Find where the given text appears and provide that cell's center as [x, y] coordinate. 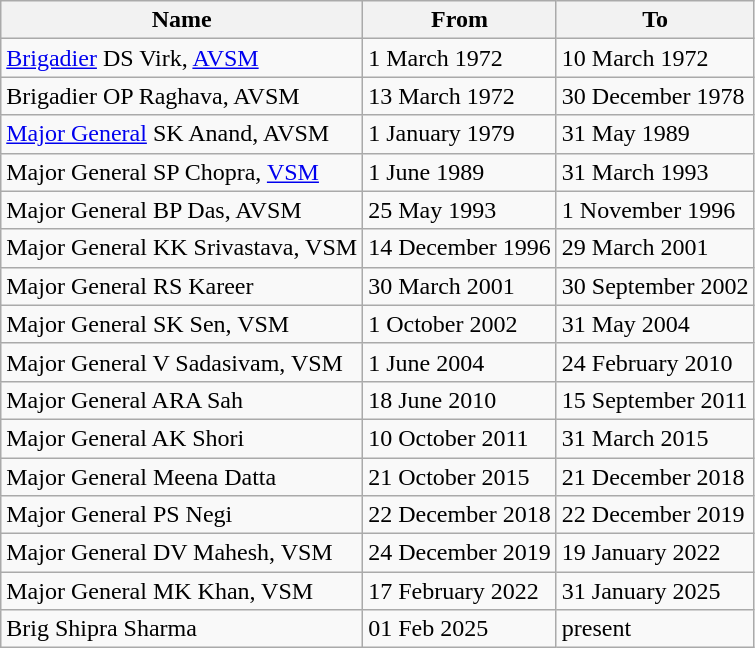
Major General BP Das, AVSM [182, 210]
Major General Meena Datta [182, 477]
1 March 1972 [460, 58]
Major General SK Sen, VSM [182, 324]
Brigadier OP Raghava, AVSM [182, 96]
22 December 2018 [460, 515]
Major General V Sadasivam, VSM [182, 362]
1 June 1989 [460, 172]
10 March 1972 [655, 58]
Major General PS Negi [182, 515]
17 February 2022 [460, 591]
01 Feb 2025 [460, 629]
24 December 2019 [460, 553]
Name [182, 20]
10 October 2011 [460, 438]
30 March 2001 [460, 286]
25 May 1993 [460, 210]
From [460, 20]
31 March 2015 [655, 438]
30 December 1978 [655, 96]
21 December 2018 [655, 477]
present [655, 629]
Major General AK Shori [182, 438]
24 February 2010 [655, 362]
31 May 2004 [655, 324]
Major General MK Khan, VSM [182, 591]
21 October 2015 [460, 477]
Major General KK Srivastava, VSM [182, 248]
13 March 1972 [460, 96]
Major General ARA Sah [182, 400]
1 June 2004 [460, 362]
31 March 1993 [655, 172]
18 June 2010 [460, 400]
1 January 1979 [460, 134]
Brigadier DS Virk, AVSM [182, 58]
30 September 2002 [655, 286]
Brig Shipra Sharma [182, 629]
14 December 1996 [460, 248]
Major General DV Mahesh, VSM [182, 553]
29 March 2001 [655, 248]
15 September 2011 [655, 400]
Major General SK Anand, AVSM [182, 134]
1 November 1996 [655, 210]
22 December 2019 [655, 515]
1 October 2002 [460, 324]
To [655, 20]
31 May 1989 [655, 134]
19 January 2022 [655, 553]
31 January 2025 [655, 591]
Major General SP Chopra, VSM [182, 172]
Major General RS Kareer [182, 286]
